For the text-containing cell, return its midpoint in (X, Y) coordinate format. 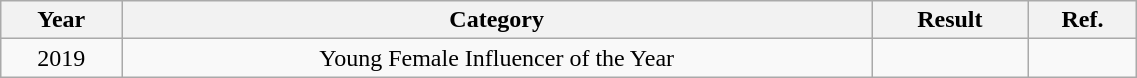
Young Female Influencer of the Year (497, 58)
Ref. (1082, 20)
Result (950, 20)
Category (497, 20)
2019 (62, 58)
Year (62, 20)
